Output the (x, y) coordinate of the center of the cell containing the given text.  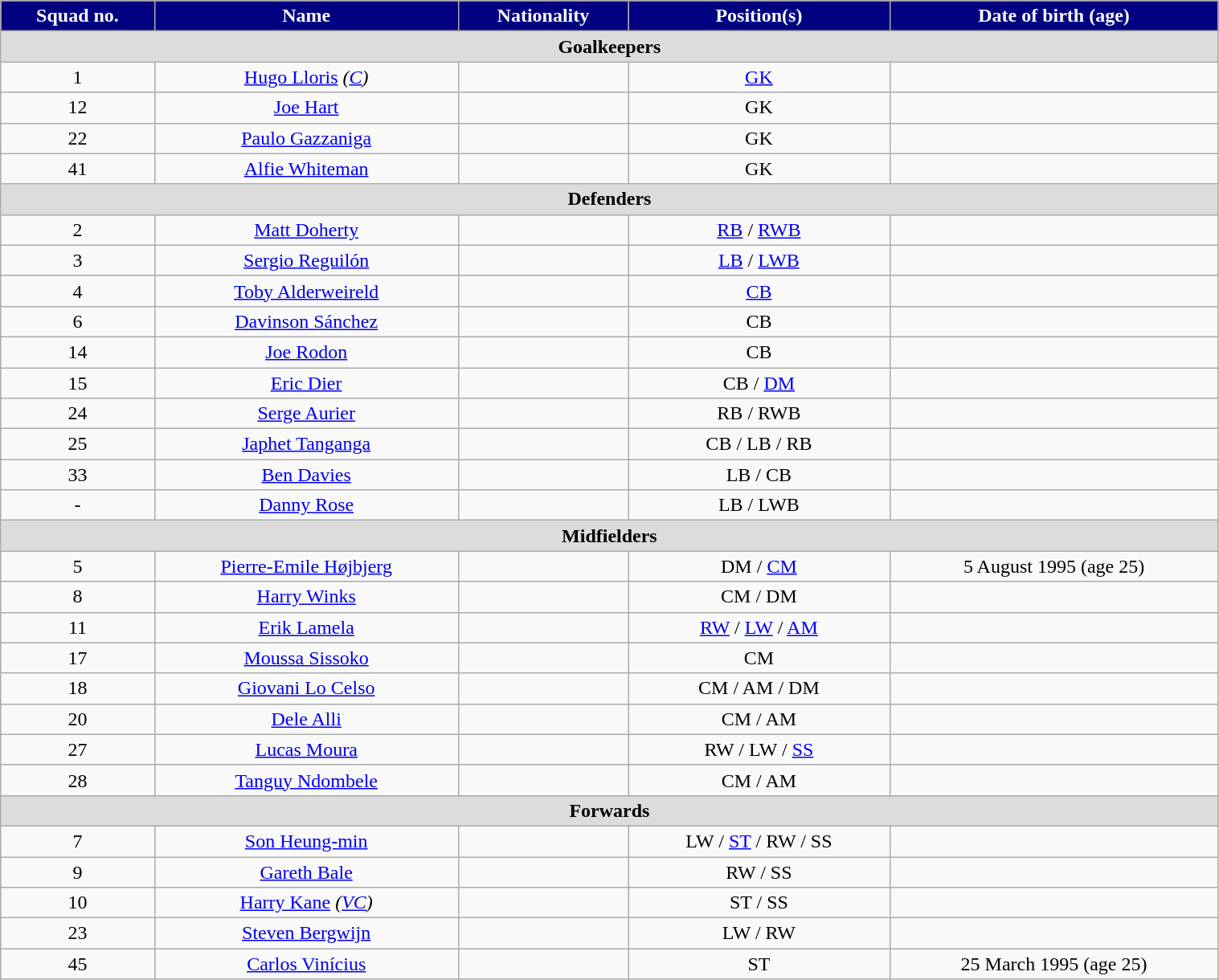
Name (306, 16)
Davinson Sánchez (306, 321)
23 (78, 933)
24 (78, 414)
45 (78, 964)
Toby Alderweireld (306, 291)
Moussa Sissoko (306, 658)
Paulo Gazzaniga (306, 138)
18 (78, 688)
41 (78, 169)
CM / DM (759, 597)
28 (78, 780)
- (78, 505)
RW / LW / AM (759, 627)
10 (78, 903)
CB / LB / RB (759, 444)
RW / SS (759, 872)
3 (78, 260)
4 (78, 291)
20 (78, 719)
Danny Rose (306, 505)
Erik Lamela (306, 627)
ST / SS (759, 903)
Giovani Lo Celso (306, 688)
5 August 1995 (age 25) (1054, 566)
CB / DM (759, 383)
2 (78, 230)
14 (78, 352)
Gareth Bale (306, 872)
LW / RW (759, 933)
Ben Davies (306, 475)
Serge Aurier (306, 414)
Matt Doherty (306, 230)
ST (759, 964)
11 (78, 627)
6 (78, 321)
12 (78, 108)
Midfielders (609, 536)
Lucas Moura (306, 749)
LW / ST / RW / SS (759, 841)
CM (759, 658)
9 (78, 872)
DM / CM (759, 566)
Pierre-Emile Højbjerg (306, 566)
Date of birth (age) (1054, 16)
Hugo Lloris (C) (306, 77)
Joe Hart (306, 108)
CM / AM / DM (759, 688)
8 (78, 597)
Eric Dier (306, 383)
Sergio Reguilón (306, 260)
Defenders (609, 199)
7 (78, 841)
Dele Alli (306, 719)
Goalkeepers (609, 47)
Nationality (543, 16)
Steven Bergwijn (306, 933)
Son Heung-min (306, 841)
22 (78, 138)
Harry Kane (VC) (306, 903)
5 (78, 566)
LB / CB (759, 475)
Alfie Whiteman (306, 169)
15 (78, 383)
Squad no. (78, 16)
27 (78, 749)
Japhet Tanganga (306, 444)
RW / LW / SS (759, 749)
Position(s) (759, 16)
Tanguy Ndombele (306, 780)
Forwards (609, 811)
25 (78, 444)
Joe Rodon (306, 352)
17 (78, 658)
33 (78, 475)
1 (78, 77)
Carlos Vinícius (306, 964)
25 March 1995 (age 25) (1054, 964)
Harry Winks (306, 597)
